Return the (X, Y) coordinate for the center point of the cell that contains the specified text.  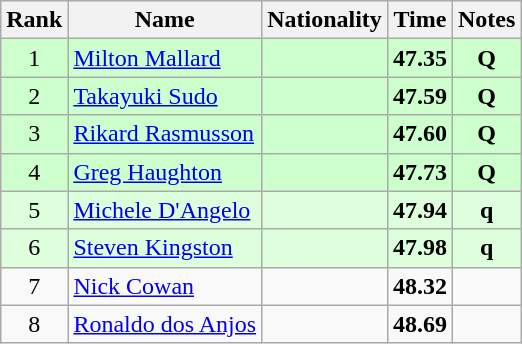
47.35 (420, 58)
Time (420, 20)
Rikard Rasmusson (165, 134)
Milton Mallard (165, 58)
Michele D'Angelo (165, 210)
2 (34, 96)
Steven Kingston (165, 248)
47.98 (420, 248)
3 (34, 134)
47.94 (420, 210)
47.73 (420, 172)
Nick Cowan (165, 286)
Greg Haughton (165, 172)
4 (34, 172)
Rank (34, 20)
8 (34, 324)
7 (34, 286)
Ronaldo dos Anjos (165, 324)
47.59 (420, 96)
Notes (486, 20)
48.32 (420, 286)
6 (34, 248)
1 (34, 58)
Takayuki Sudo (165, 96)
47.60 (420, 134)
5 (34, 210)
Nationality (325, 20)
48.69 (420, 324)
Name (165, 20)
